Identify which cell holds the provided text, then report its [X, Y] central coordinate. 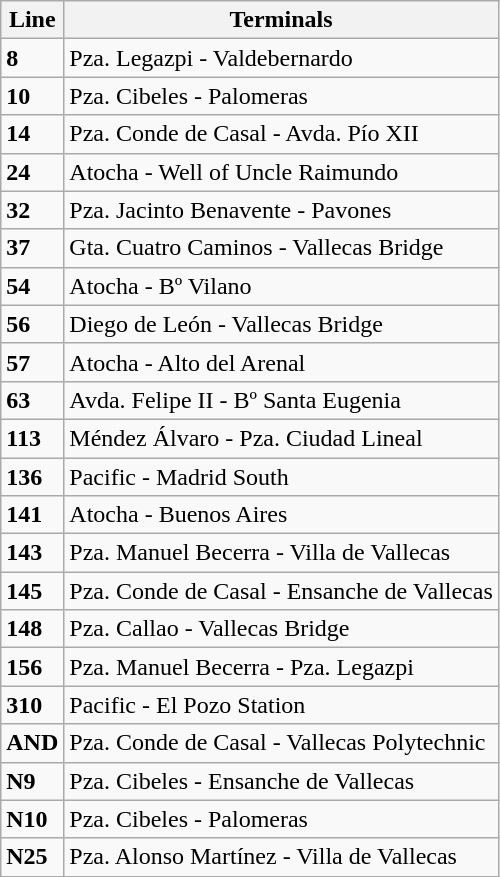
Atocha - Buenos Aires [281, 515]
N9 [32, 781]
Pza. Cibeles - Ensanche de Vallecas [281, 781]
Pza. Conde de Casal - Avda. Pío XII [281, 134]
Pza. Legazpi - Valdebernardo [281, 58]
156 [32, 667]
310 [32, 705]
Pza. Callao - Vallecas Bridge [281, 629]
57 [32, 362]
8 [32, 58]
10 [32, 96]
143 [32, 553]
Méndez Álvaro - Pza. Ciudad Lineal [281, 438]
Gta. Cuatro Caminos - Vallecas Bridge [281, 248]
136 [32, 477]
Pacific - El Pozo Station [281, 705]
141 [32, 515]
Atocha - Alto del Arenal [281, 362]
Pza. Jacinto Benavente - Pavones [281, 210]
Pacific - Madrid South [281, 477]
Line [32, 20]
63 [32, 400]
145 [32, 591]
Pza. Manuel Becerra - Pza. Legazpi [281, 667]
54 [32, 286]
Pza. Conde de Casal - Ensanche de Vallecas [281, 591]
148 [32, 629]
14 [32, 134]
Avda. Felipe II - Bº Santa Eugenia [281, 400]
Atocha - Well of Uncle Raimundo [281, 172]
56 [32, 324]
Diego de León - Vallecas Bridge [281, 324]
Terminals [281, 20]
24 [32, 172]
113 [32, 438]
Pza. Alonso Martínez - Villa de Vallecas [281, 857]
Atocha - Bº Vilano [281, 286]
AND [32, 743]
Pza. Manuel Becerra - Villa de Vallecas [281, 553]
32 [32, 210]
37 [32, 248]
Pza. Conde de Casal - Vallecas Polytechnic [281, 743]
N25 [32, 857]
N10 [32, 819]
